Scan for the cell matching the given text and deliver its (X, Y) coordinate at center. 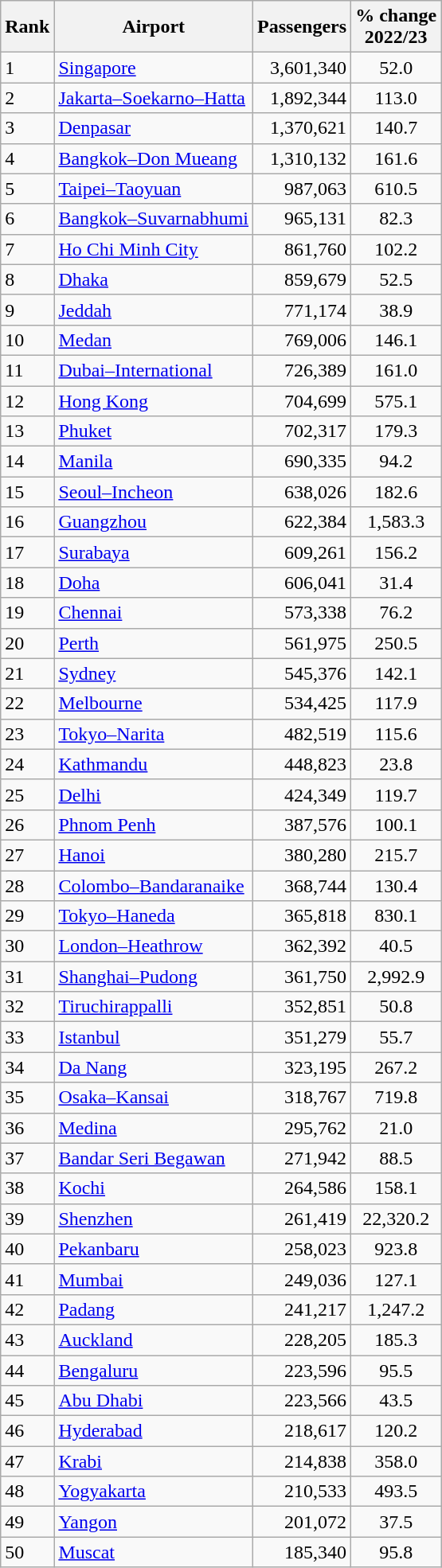
40 (27, 1249)
241,217 (303, 1309)
38.9 (397, 310)
21.0 (397, 1128)
117.9 (397, 704)
215.7 (397, 855)
17 (27, 552)
27 (27, 855)
380,280 (303, 855)
12 (27, 400)
21 (27, 673)
19 (27, 613)
Dubai–International (154, 370)
82.3 (397, 219)
923.8 (397, 1249)
249,036 (303, 1279)
267.2 (397, 1067)
20 (27, 643)
161.6 (397, 158)
22 (27, 704)
24 (27, 764)
% change2022/23 (397, 27)
23.8 (397, 764)
Rank (27, 27)
575.1 (397, 400)
448,823 (303, 764)
4 (27, 158)
545,376 (303, 673)
368,744 (303, 886)
Istanbul (154, 1037)
726,389 (303, 370)
Surabaya (154, 552)
493.5 (397, 1492)
Manila (154, 462)
Seoul–Incheon (154, 492)
424,349 (303, 794)
Kathmandu (154, 764)
36 (27, 1128)
Perth (154, 643)
14 (27, 462)
365,818 (303, 916)
48 (27, 1492)
859,679 (303, 279)
Denpasar (154, 128)
Singapore (154, 68)
Tokyo–Haneda (154, 916)
9 (27, 310)
50 (27, 1552)
Hyderabad (154, 1431)
1 (27, 68)
271,942 (303, 1158)
965,131 (303, 219)
25 (27, 794)
Taipei–Taoyuan (154, 189)
210,533 (303, 1492)
1,310,132 (303, 158)
Dhaka (154, 279)
11 (27, 370)
15 (27, 492)
47 (27, 1461)
40.5 (397, 946)
16 (27, 522)
214,838 (303, 1461)
Pekanbaru (154, 1249)
223,596 (303, 1370)
573,338 (303, 613)
30 (27, 946)
127.1 (397, 1279)
113.0 (397, 98)
Da Nang (154, 1067)
23 (27, 734)
261,419 (303, 1219)
8 (27, 279)
22,320.2 (397, 1219)
43.5 (397, 1401)
3,601,340 (303, 68)
362,392 (303, 946)
264,586 (303, 1188)
Medan (154, 340)
130.4 (397, 886)
7 (27, 249)
638,026 (303, 492)
258,023 (303, 1249)
Shanghai–Pudong (154, 977)
185,340 (303, 1552)
100.1 (397, 825)
161.0 (397, 370)
771,174 (303, 310)
Bangkok–Suvarnabhumi (154, 219)
Abu Dhabi (154, 1401)
Guangzhou (154, 522)
33 (27, 1037)
34 (27, 1067)
Chennai (154, 613)
704,699 (303, 400)
45 (27, 1401)
Krabi (154, 1461)
119.7 (397, 794)
Tiruchirappalli (154, 1007)
218,617 (303, 1431)
32 (27, 1007)
Jakarta–Soekarno–Hatta (154, 98)
719.8 (397, 1098)
Kochi (154, 1188)
Doha (154, 583)
46 (27, 1431)
Padang (154, 1309)
76.2 (397, 613)
861,760 (303, 249)
323,195 (303, 1067)
120.2 (397, 1431)
Auckland (154, 1340)
102.2 (397, 249)
18 (27, 583)
609,261 (303, 552)
Medina (154, 1128)
534,425 (303, 704)
702,317 (303, 431)
Colombo–Bandaranaike (154, 886)
1,247.2 (397, 1309)
43 (27, 1340)
Hong Kong (154, 400)
223,566 (303, 1401)
38 (27, 1188)
690,335 (303, 462)
Osaka–Kansai (154, 1098)
49 (27, 1522)
26 (27, 825)
35 (27, 1098)
610.5 (397, 189)
352,851 (303, 1007)
London–Heathrow (154, 946)
52.5 (397, 279)
39 (27, 1219)
115.6 (397, 734)
2,992.9 (397, 977)
201,072 (303, 1522)
140.7 (397, 128)
41 (27, 1279)
156.2 (397, 552)
Phnom Penh (154, 825)
52.0 (397, 68)
Shenzhen (154, 1219)
622,384 (303, 522)
Passengers (303, 27)
351,279 (303, 1037)
Bangkok–Don Mueang (154, 158)
29 (27, 916)
6 (27, 219)
250.5 (397, 643)
830.1 (397, 916)
Yogyakarta (154, 1492)
95.8 (397, 1552)
31 (27, 977)
13 (27, 431)
769,006 (303, 340)
31.4 (397, 583)
Sydney (154, 673)
10 (27, 340)
55.7 (397, 1037)
Phuket (154, 431)
50.8 (397, 1007)
37 (27, 1158)
Yangon (154, 1522)
42 (27, 1309)
606,041 (303, 583)
987,063 (303, 189)
1,892,344 (303, 98)
185.3 (397, 1340)
5 (27, 189)
1,583.3 (397, 522)
Melbourne (154, 704)
94.2 (397, 462)
Hanoi (154, 855)
142.1 (397, 673)
Bandar Seri Begawan (154, 1158)
88.5 (397, 1158)
2 (27, 98)
Muscat (154, 1552)
146.1 (397, 340)
Tokyo–Narita (154, 734)
361,750 (303, 977)
158.1 (397, 1188)
3 (27, 128)
179.3 (397, 431)
44 (27, 1370)
482,519 (303, 734)
561,975 (303, 643)
1,370,621 (303, 128)
228,205 (303, 1340)
Mumbai (154, 1279)
387,576 (303, 825)
Delhi (154, 794)
Airport (154, 27)
295,762 (303, 1128)
318,767 (303, 1098)
Ho Chi Minh City (154, 249)
37.5 (397, 1522)
182.6 (397, 492)
28 (27, 886)
Jeddah (154, 310)
358.0 (397, 1461)
Bengaluru (154, 1370)
95.5 (397, 1370)
